Extract the (X, Y) coordinate from the center of the cell holding the provided text.  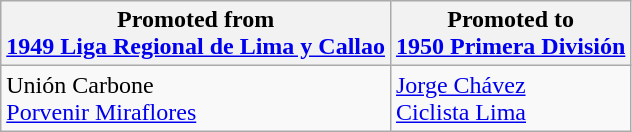
Unión Carbone Porvenir Miraflores (196, 98)
Promoted from1949 Liga Regional de Lima y Callao (196, 34)
Promoted to1950 Primera División (510, 34)
Jorge Chávez Ciclista Lima (510, 98)
